Find where the given text appears and provide that cell's center as [x, y] coordinate. 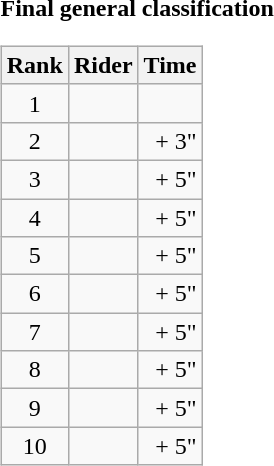
+ 3" [170, 141]
2 [34, 141]
8 [34, 370]
Rider [103, 65]
6 [34, 294]
1 [34, 103]
9 [34, 408]
10 [34, 446]
Time [170, 65]
Rank [34, 65]
7 [34, 332]
3 [34, 179]
4 [34, 217]
5 [34, 256]
